From the cell containing the given text, extract its center point as [X, Y] coordinate. 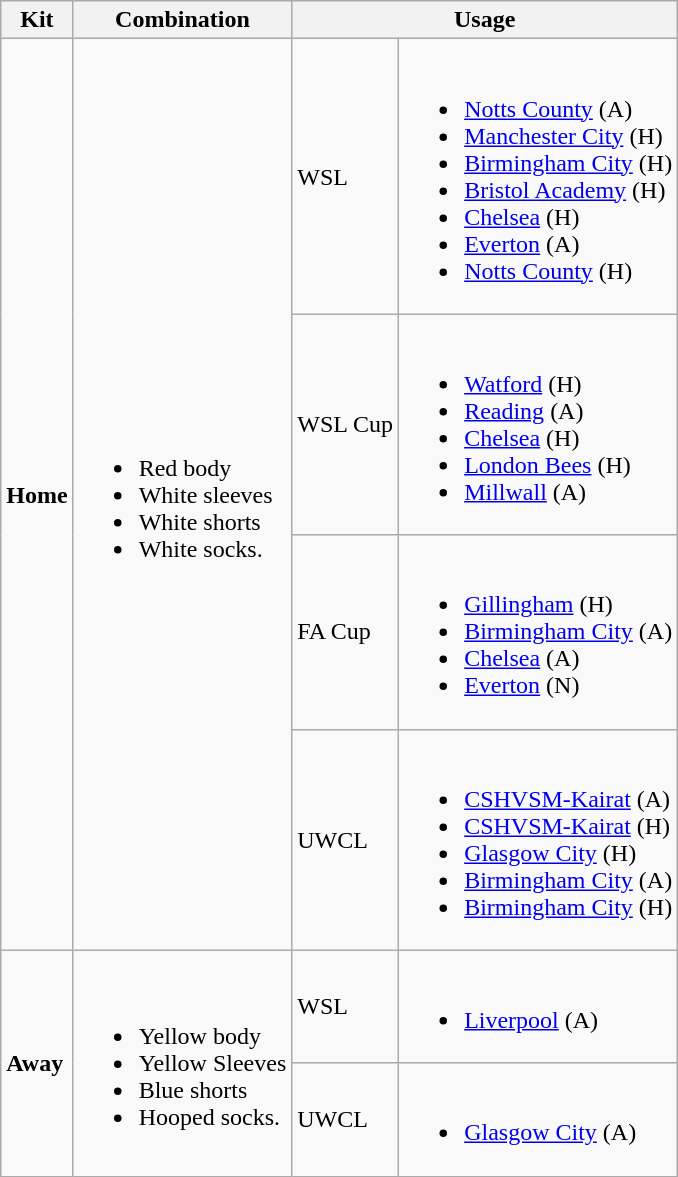
WSL Cup [346, 424]
Watford (H)Reading (A)Chelsea (H)London Bees (H)Millwall (A) [538, 424]
Glasgow City (A) [538, 1120]
Yellow bodyYellow SleevesBlue shortsHooped socks. [182, 1063]
Gillingham (H)Birmingham City (A)Chelsea (A)Everton (N) [538, 632]
Combination [182, 20]
FA Cup [346, 632]
Usage [485, 20]
Notts County (A)Manchester City (H)Birmingham City (H)Bristol Academy (H)Chelsea (H)Everton (A)Notts County (H) [538, 176]
Kit [37, 20]
Away [37, 1063]
Liverpool (A) [538, 1006]
Red bodyWhite sleevesWhite shortsWhite socks. [182, 494]
CSHVSM-Kairat (A)CSHVSM-Kairat (H)Glasgow City (H)Birmingham City (A)Birmingham City (H) [538, 840]
Home [37, 494]
